For the text-containing cell, return its midpoint in [x, y] coordinate format. 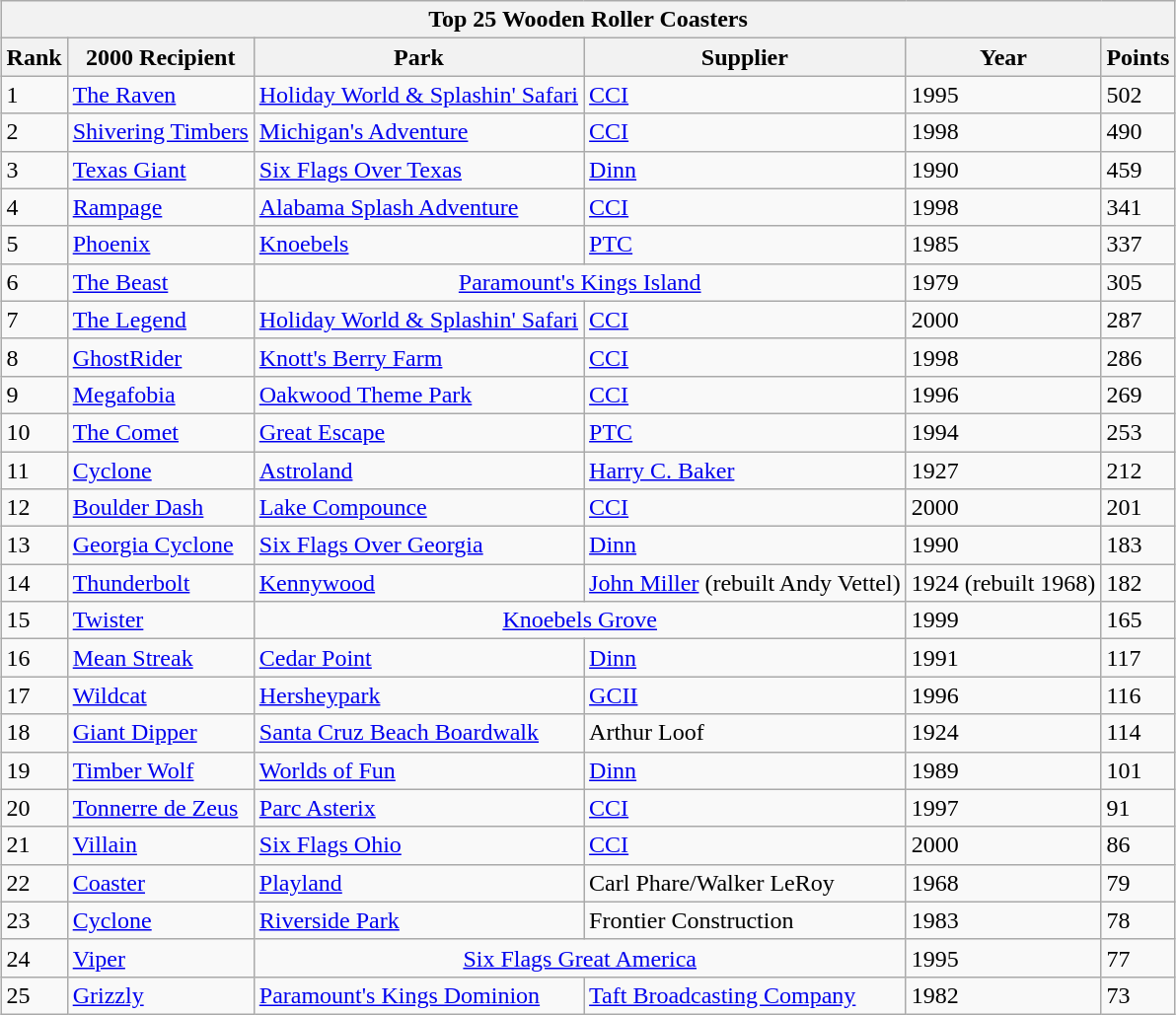
Mean Streak [160, 658]
6 [34, 282]
287 [1139, 320]
Six Flags Over Georgia [418, 545]
12 [34, 508]
Supplier [746, 57]
13 [34, 545]
The Beast [160, 282]
11 [34, 471]
Top 25 Wooden Roller Coasters [588, 20]
Michigan's Adventure [418, 132]
165 [1139, 620]
Great Escape [418, 432]
Viper [160, 958]
Shivering Timbers [160, 132]
Villain [160, 845]
Knoebels Grove [580, 620]
253 [1139, 432]
Oakwood Theme Park [418, 395]
Coaster [160, 883]
286 [1139, 357]
1924 [1003, 733]
14 [34, 583]
8 [34, 357]
79 [1139, 883]
Six Flags Over Texas [418, 170]
1982 [1003, 995]
Santa Cruz Beach Boardwalk [418, 733]
73 [1139, 995]
GhostRider [160, 357]
341 [1139, 207]
Hersheypark [418, 695]
116 [1139, 695]
1979 [1003, 282]
GCII [746, 695]
7 [34, 320]
3 [34, 170]
1985 [1003, 245]
The Comet [160, 432]
117 [1139, 658]
Alabama Splash Adventure [418, 207]
269 [1139, 395]
Taft Broadcasting Company [746, 995]
212 [1139, 471]
Paramount's Kings Dominion [418, 995]
21 [34, 845]
1994 [1003, 432]
Park [418, 57]
1997 [1003, 808]
1991 [1003, 658]
Six Flags Great America [580, 958]
305 [1139, 282]
459 [1139, 170]
201 [1139, 508]
Timber Wolf [160, 770]
Georgia Cyclone [160, 545]
2 [34, 132]
Harry C. Baker [746, 471]
1999 [1003, 620]
114 [1139, 733]
Wildcat [160, 695]
Parc Asterix [418, 808]
86 [1139, 845]
Twister [160, 620]
18 [34, 733]
22 [34, 883]
4 [34, 207]
Texas Giant [160, 170]
23 [34, 920]
Worlds of Fun [418, 770]
Carl Phare/Walker LeRoy [746, 883]
Boulder Dash [160, 508]
Playland [418, 883]
Tonnerre de Zeus [160, 808]
Knoebels [418, 245]
Grizzly [160, 995]
5 [34, 245]
101 [1139, 770]
77 [1139, 958]
1989 [1003, 770]
17 [34, 695]
1983 [1003, 920]
1 [34, 95]
Lake Compounce [418, 508]
19 [34, 770]
2000 Recipient [160, 57]
9 [34, 395]
Phoenix [160, 245]
1968 [1003, 883]
John Miller (rebuilt Andy Vettel) [746, 583]
78 [1139, 920]
16 [34, 658]
1924 (rebuilt 1968) [1003, 583]
91 [1139, 808]
Points [1139, 57]
Six Flags Ohio [418, 845]
Riverside Park [418, 920]
337 [1139, 245]
1927 [1003, 471]
The Legend [160, 320]
Rampage [160, 207]
20 [34, 808]
182 [1139, 583]
Astroland [418, 471]
24 [34, 958]
Year [1003, 57]
Knott's Berry Farm [418, 357]
15 [34, 620]
10 [34, 432]
502 [1139, 95]
Thunderbolt [160, 583]
25 [34, 995]
490 [1139, 132]
Paramount's Kings Island [580, 282]
183 [1139, 545]
Frontier Construction [746, 920]
The Raven [160, 95]
Kennywood [418, 583]
Giant Dipper [160, 733]
Rank [34, 57]
Arthur Loof [746, 733]
Megafobia [160, 395]
Cedar Point [418, 658]
